Capture the cell that displays the provided text and extract its [X, Y] central coordinate. 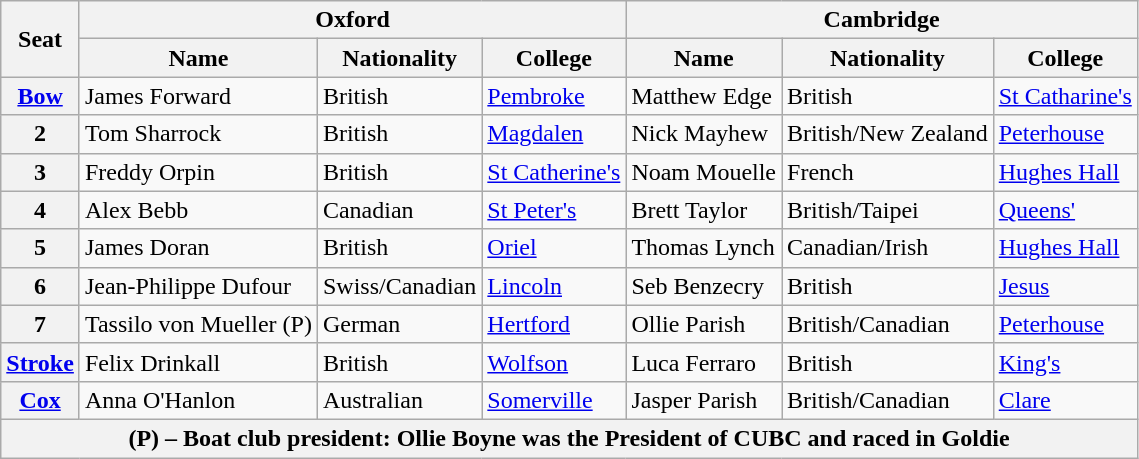
Thomas Lynch [704, 248]
Wolfson [554, 362]
Australian [399, 400]
3 [40, 172]
James Forward [198, 96]
Lincoln [554, 286]
Swiss/Canadian [399, 286]
Seat [40, 39]
Clare [1065, 400]
Hertford [554, 324]
Noam Mouelle [704, 172]
Tom Sharrock [198, 134]
Somerville [554, 400]
British/New Zealand [888, 134]
Ollie Parish [704, 324]
4 [40, 210]
Cambridge [882, 20]
Anna O'Hanlon [198, 400]
Felix Drinkall [198, 362]
Oxford [352, 20]
Matthew Edge [704, 96]
Brett Taylor [704, 210]
Jean-Philippe Dufour [198, 286]
Canadian [399, 210]
St Peter's [554, 210]
6 [40, 286]
Queens' [1065, 210]
St Catherine's [554, 172]
Stroke [40, 362]
German [399, 324]
St Catharine's [1065, 96]
2 [40, 134]
Jesus [1065, 286]
British/Taipei [888, 210]
Luca Ferraro [704, 362]
French [888, 172]
5 [40, 248]
Oriel [554, 248]
Seb Benzecry [704, 286]
7 [40, 324]
Pembroke [554, 96]
Freddy Orpin [198, 172]
Magdalen [554, 134]
Canadian/Irish [888, 248]
Bow [40, 96]
Cox [40, 400]
Nick Mayhew [704, 134]
Jasper Parish [704, 400]
Tassilo von Mueller (P) [198, 324]
(P) – Boat club president: Ollie Boyne was the President of CUBC and raced in Goldie [570, 438]
James Doran [198, 248]
Alex Bebb [198, 210]
King's [1065, 362]
